Extract the (x, y) coordinate from the center of the cell holding the provided text.  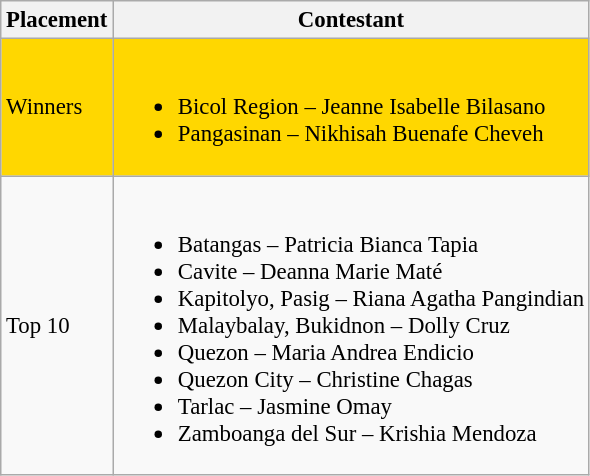
Winners (57, 108)
Top 10 (57, 326)
Contestant (352, 20)
Bicol Region – Jeanne Isabelle BilasanoPangasinan – Nikhisah Buenafe Cheveh (352, 108)
Placement (57, 20)
